Output the (X, Y) coordinate of the center of the cell containing the given text.  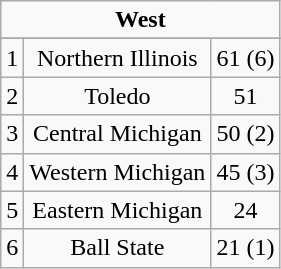
3 (12, 134)
5 (12, 210)
Toledo (118, 96)
21 (1) (246, 248)
Ball State (118, 248)
Eastern Michigan (118, 210)
51 (246, 96)
50 (2) (246, 134)
61 (6) (246, 58)
Western Michigan (118, 172)
24 (246, 210)
4 (12, 172)
1 (12, 58)
2 (12, 96)
45 (3) (246, 172)
6 (12, 248)
Northern Illinois (118, 58)
West (140, 20)
Central Michigan (118, 134)
